Locate the cell with the specified text and output its (X, Y) center coordinate. 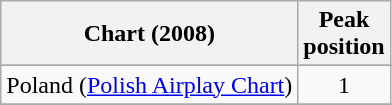
Peakposition (344, 34)
Chart (2008) (150, 34)
Poland (Polish Airplay Chart) (150, 85)
1 (344, 85)
